Search for the cell housing the specified text and yield its (X, Y) center coordinate. 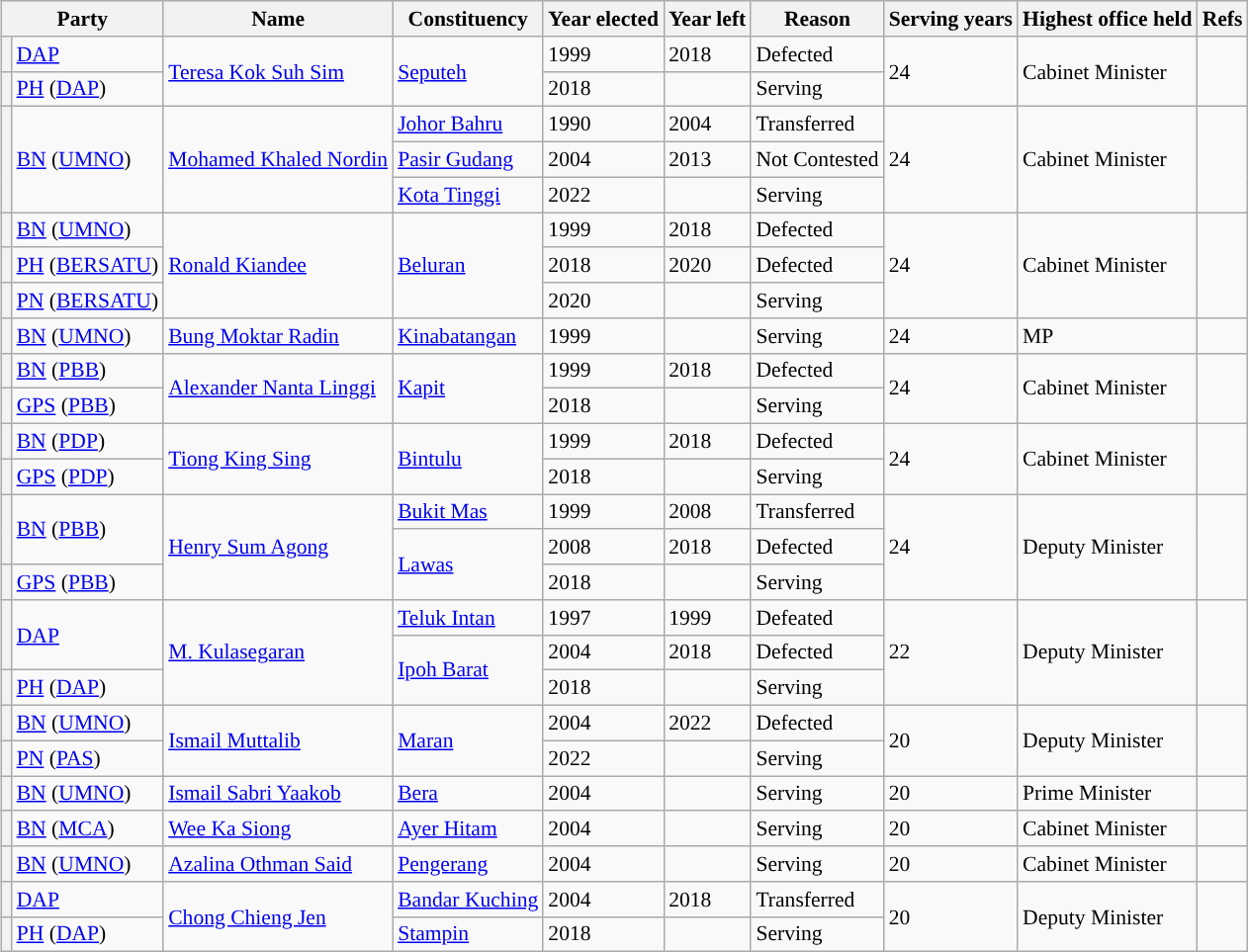
1997 (603, 617)
Bukit Mas (468, 512)
PN (BERSATU) (87, 301)
22 (951, 652)
PH (BERSATU) (87, 265)
GPS (PDP) (87, 476)
BN (MCA) (87, 828)
Teresa Kok Suh Sim (278, 71)
Teluk Intan (468, 617)
Pasir Gudang (468, 159)
Prime Minister (1108, 793)
1990 (603, 125)
2013 (707, 159)
Serving years (951, 19)
Ismail Muttalib (278, 739)
Henry Sum Agong (278, 548)
MP (1108, 335)
Ayer Hitam (468, 828)
Highest office held (1108, 19)
Stampin (468, 934)
Reason (817, 19)
Not Contested (817, 159)
Ipoh Barat (468, 670)
M. Kulasegaran (278, 652)
Bandar Kuching (468, 899)
Lawas (468, 563)
Name (278, 19)
Year left (707, 19)
Kapit (468, 388)
Johor Bahru (468, 125)
Bintulu (468, 459)
Alexander Nanta Linggi (278, 388)
Wee Ka Siong (278, 828)
Maran (468, 739)
Chong Chieng Jen (278, 915)
Year elected (603, 19)
Constituency (468, 19)
Party (83, 19)
Pengerang (468, 864)
Tiong King Sing (278, 459)
Defeated (817, 617)
Kota Tinggi (468, 195)
Seputeh (468, 71)
Azalina Othman Said (278, 864)
Mohamed Khaled Nordin (278, 160)
Bung Moktar Radin (278, 335)
Ronald Kiandee (278, 265)
Refs (1222, 19)
BN (PDP) (87, 441)
Bera (468, 793)
Kinabatangan (468, 335)
Ismail Sabri Yaakob (278, 793)
PN (PAS) (87, 758)
Beluran (468, 265)
